Locate the cell with the specified text and output its (X, Y) center coordinate. 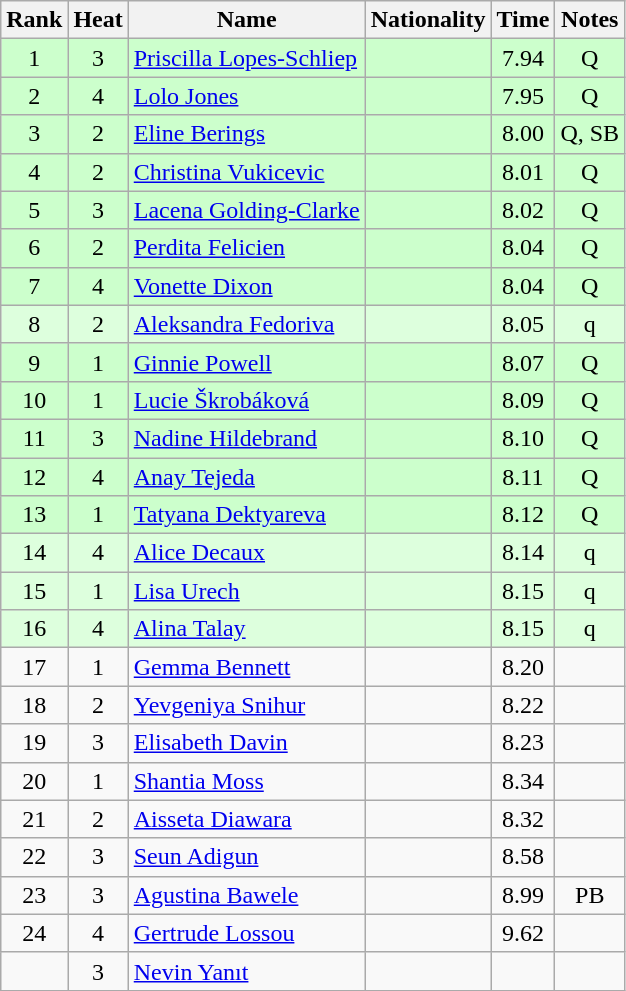
5 (34, 210)
15 (34, 591)
8.02 (523, 210)
Time (523, 20)
8.01 (523, 172)
Gemma Bennett (246, 667)
8.22 (523, 705)
Lolo Jones (246, 96)
19 (34, 743)
21 (34, 819)
8.20 (523, 667)
11 (34, 438)
7 (34, 286)
Gertrude Lossou (246, 933)
Aisseta Diawara (246, 819)
14 (34, 553)
8.10 (523, 438)
8.00 (523, 134)
17 (34, 667)
Notes (590, 20)
9 (34, 362)
10 (34, 400)
23 (34, 895)
8.07 (523, 362)
8.05 (523, 324)
Ginnie Powell (246, 362)
Rank (34, 20)
24 (34, 933)
Nationality (428, 20)
Vonette Dixon (246, 286)
Eline Berings (246, 134)
8.58 (523, 857)
Anay Tejeda (246, 477)
8.14 (523, 553)
Lucie Škrobáková (246, 400)
Tatyana Dektyareva (246, 515)
8.12 (523, 515)
7.94 (523, 58)
22 (34, 857)
PB (590, 895)
6 (34, 248)
9.62 (523, 933)
Shantia Moss (246, 781)
8.34 (523, 781)
Priscilla Lopes-Schliep (246, 58)
Nadine Hildebrand (246, 438)
8 (34, 324)
Alina Talay (246, 629)
12 (34, 477)
8.99 (523, 895)
18 (34, 705)
Lacena Golding-Clarke (246, 210)
Heat (98, 20)
Christina Vukicevic (246, 172)
Q, SB (590, 134)
Alice Decaux (246, 553)
Agustina Bawele (246, 895)
16 (34, 629)
8.09 (523, 400)
8.32 (523, 819)
Yevgeniya Snihur (246, 705)
Name (246, 20)
Elisabeth Davin (246, 743)
8.11 (523, 477)
13 (34, 515)
Seun Adigun (246, 857)
Aleksandra Fedoriva (246, 324)
8.23 (523, 743)
7.95 (523, 96)
Lisa Urech (246, 591)
Perdita Felicien (246, 248)
Nevin Yanıt (246, 971)
20 (34, 781)
